Identify which cell holds the provided text, then report its [x, y] central coordinate. 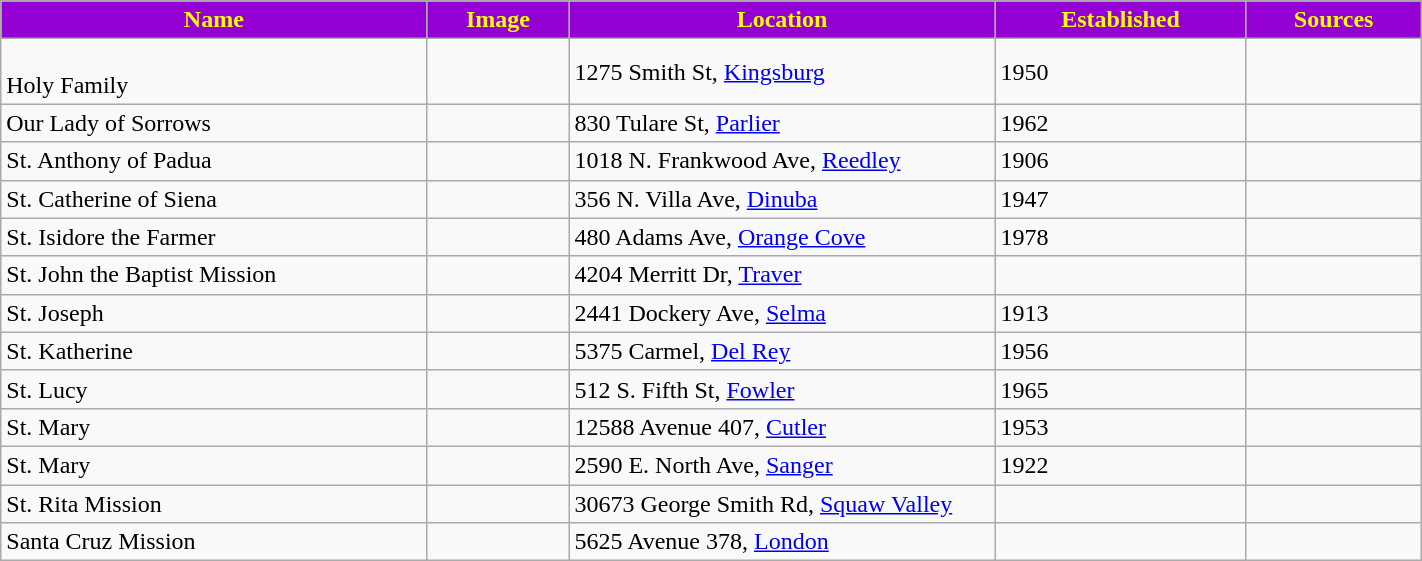
1275 Smith St, Kingsburg [782, 72]
5375 Carmel, Del Rey [782, 351]
1018 N. Frankwood Ave, Reedley [782, 161]
12588 Avenue 407, Cutler [782, 427]
1947 [1120, 199]
30673 George Smith Rd, Squaw Valley [782, 503]
St. Katherine [214, 351]
2590 E. North Ave, Sanger [782, 465]
1950 [1120, 72]
480 Adams Ave, Orange Cove [782, 237]
5625 Avenue 378, London [782, 542]
1913 [1120, 313]
1978 [1120, 237]
St. Catherine of Siena [214, 199]
356 N. Villa Ave, Dinuba [782, 199]
830 Tulare St, Parlier [782, 123]
1922 [1120, 465]
St. Lucy [214, 389]
St. Anthony of Padua [214, 161]
4204 Merritt Dr, Traver [782, 275]
1965 [1120, 389]
Holy Family [214, 72]
Sources [1334, 20]
Location [782, 20]
1953 [1120, 427]
Our Lady of Sorrows [214, 123]
Established [1120, 20]
St. Joseph [214, 313]
Name [214, 20]
St. Isidore the Farmer [214, 237]
Santa Cruz Mission [214, 542]
2441 Dockery Ave, Selma [782, 313]
St. Rita Mission [214, 503]
512 S. Fifth St, Fowler [782, 389]
1906 [1120, 161]
St. John the Baptist Mission [214, 275]
1956 [1120, 351]
Image [498, 20]
1962 [1120, 123]
